Scan for the cell matching the given text and deliver its [x, y] coordinate at center. 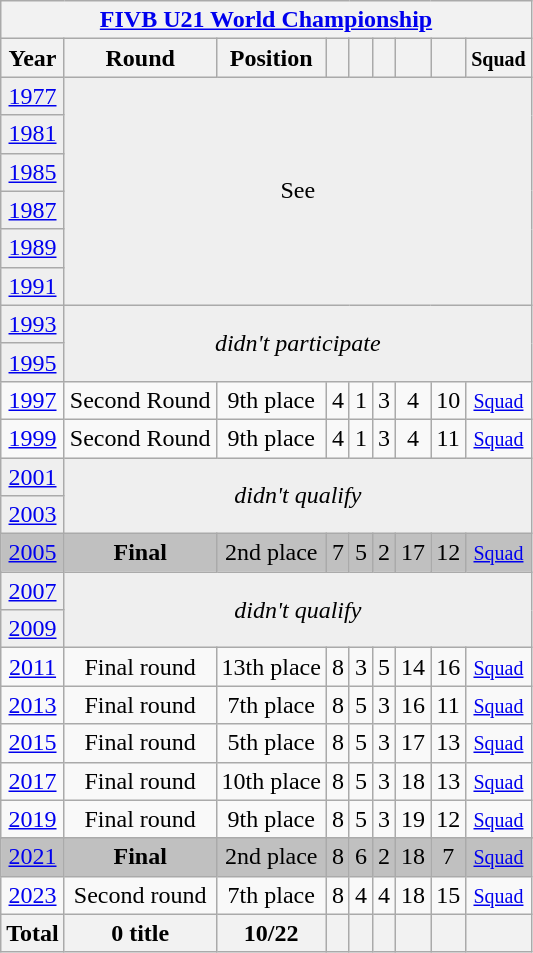
5th place [271, 743]
FIVB U21 World Championship [266, 20]
1985 [33, 172]
6 [360, 857]
2001 [33, 477]
1989 [33, 248]
1999 [33, 438]
13th place [271, 667]
2015 [33, 743]
10/22 [271, 933]
2009 [33, 629]
Year [33, 58]
1977 [33, 96]
1987 [33, 210]
2017 [33, 781]
1993 [33, 324]
10th place [271, 781]
2005 [33, 553]
Second round [140, 895]
14 [414, 667]
2007 [33, 591]
0 title [140, 933]
Total [33, 933]
1991 [33, 286]
2011 [33, 667]
2023 [33, 895]
2013 [33, 705]
Position [271, 58]
Round [140, 58]
19 [414, 819]
2003 [33, 515]
See [298, 191]
2021 [33, 857]
2019 [33, 819]
didn't participate [298, 343]
1997 [33, 400]
1981 [33, 134]
1995 [33, 362]
10 [448, 400]
15 [448, 895]
